From the cell containing the given text, extract its center point as [X, Y] coordinate. 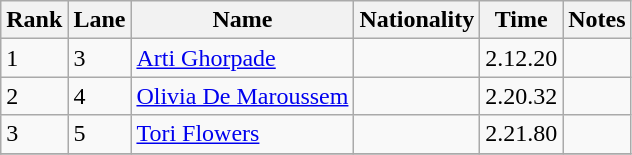
Name [242, 20]
5 [100, 134]
2.21.80 [522, 134]
Tori Flowers [242, 134]
Rank [34, 20]
Lane [100, 20]
Olivia De Maroussem [242, 96]
Nationality [417, 20]
2 [34, 96]
2.20.32 [522, 96]
1 [34, 58]
Arti Ghorpade [242, 58]
Notes [597, 20]
Time [522, 20]
2.12.20 [522, 58]
4 [100, 96]
